From the cell containing the given text, extract its center point as (X, Y) coordinate. 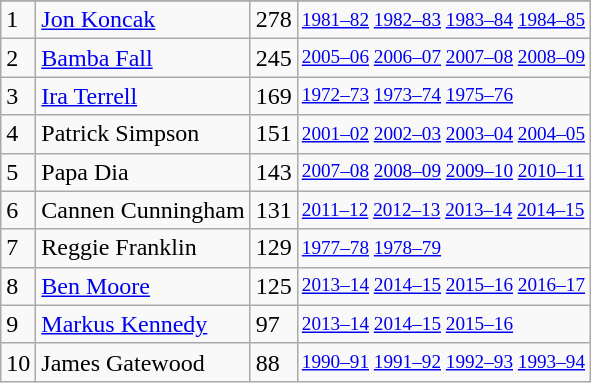
151 (274, 134)
129 (274, 248)
2007–08 2008–09 2009–10 2010–11 (443, 172)
Markus Kennedy (143, 324)
Cannen Cunningham (143, 210)
2013–14 2014–15 2015–16 (443, 324)
Jon Koncak (143, 20)
Papa Dia (143, 172)
245 (274, 58)
Reggie Franklin (143, 248)
7 (18, 248)
6 (18, 210)
James Gatewood (143, 362)
278 (274, 20)
143 (274, 172)
3 (18, 96)
9 (18, 324)
2011–12 2012–13 2013–14 2014–15 (443, 210)
1981–82 1982–83 1983–84 1984–85 (443, 20)
2005–06 2006–07 2007–08 2008–09 (443, 58)
Ben Moore (143, 286)
97 (274, 324)
10 (18, 362)
2001–02 2002–03 2003–04 2004–05 (443, 134)
Ira Terrell (143, 96)
5 (18, 172)
125 (274, 286)
4 (18, 134)
1990–91 1991–92 1992–93 1993–94 (443, 362)
2013–14 2014–15 2015–16 2016–17 (443, 286)
169 (274, 96)
88 (274, 362)
8 (18, 286)
1972–73 1973–74 1975–76 (443, 96)
1977–78 1978–79 (443, 248)
2 (18, 58)
131 (274, 210)
Bamba Fall (143, 58)
1 (18, 20)
Patrick Simpson (143, 134)
